Return [X, Y] of the center of cell containing provided text 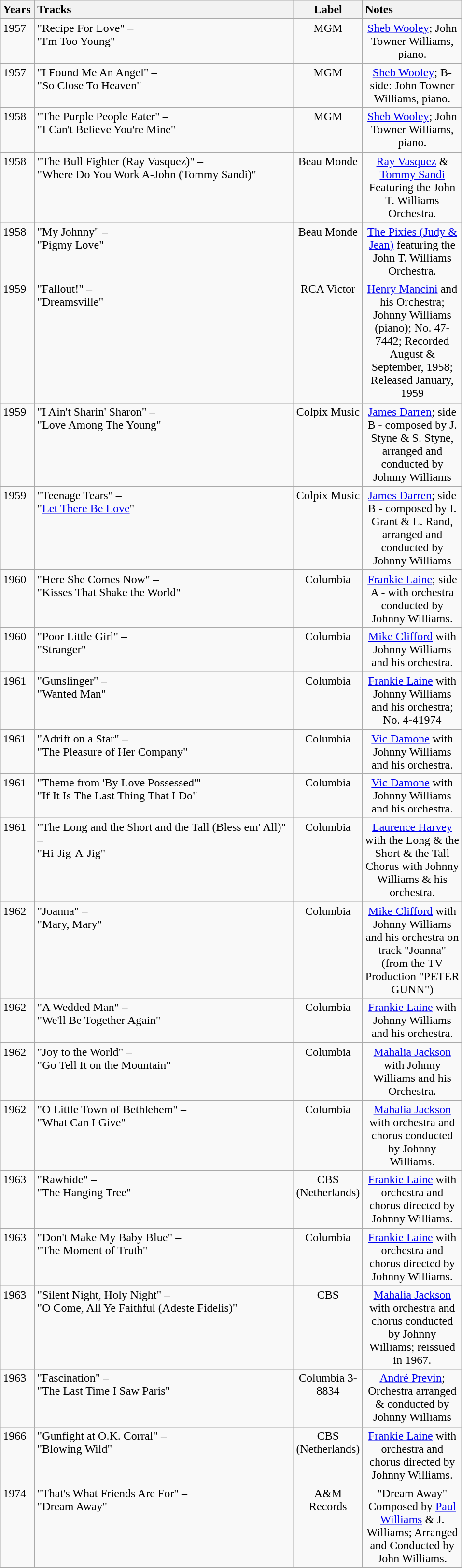
"The Long and the Short and the Tall (Bless em' All)" –"Hi-Jig-A-Jig" [164, 860]
Frankie Laine with Johnny Williams and his orchestra. [412, 1021]
"Dream Away" Composed by Paul Williams & J. Williams; Arranged and Conducted by John Williams. [412, 1526]
"Gunfight at O.K. Corral" –"Blowing Wild" [164, 1455]
Mahalia Jackson with orchestra and chorus conducted by Johnny Williams; reissued in 1967. [412, 1328]
Mike Clifford with Johnny Williams and his orchestra. [412, 649]
Sheb Wooley; B-side: John Towner Williams, piano. [412, 85]
Label [328, 10]
A&M Records [328, 1526]
Mahalia Jackson with Johnny Williams and his Orchestra. [412, 1072]
"Here She Comes Now" –"Kisses That Shake the World" [164, 599]
Columbia 3-8834 [328, 1398]
"Don't Make My Baby Blue" –"The Moment of Truth" [164, 1257]
"Recipe For Love" –"I'm Too Young" [164, 41]
Years [17, 10]
"Theme from 'By Love Possessed'" –"If It Is The Last Thing That I Do" [164, 796]
"The Bull Fighter (Ray Vasquez)" –"Where Do You Work A-John (Tommy Sandi)" [164, 187]
"I Ain't Sharin' Sharon" –"Love Among The Young" [164, 444]
CBS [328, 1328]
Mahalia Jackson with orchestra and chorus conducted by Johnny Williams. [412, 1135]
"Silent Night, Holy Night" –"O Come, All Ye Faithful (Adeste Fidelis)" [164, 1328]
"Rawhide" –"The Hanging Tree" [164, 1199]
"Poor Little Girl" –"Stranger" [164, 649]
"Teenage Tears" –"Let There Be Love" [164, 528]
The Pixies (Judy & Jean) featuring the John T. Williams Orchestra. [412, 251]
"Joanna" –"Mary, Mary" [164, 950]
James Darren; side B - composed by I. Grant & L. Rand, arranged and conducted by Johnny Williams [412, 528]
"The Purple People Eater" –"I Can't Believe You're Mine" [164, 130]
"Adrift on a Star" –"The Pleasure of Her Company" [164, 751]
"That's What Friends Are For" –"Dream Away" [164, 1526]
"I Found Me An Angel" –"So Close To Heaven" [164, 85]
Mike Clifford with Johnny Williams and his orchestra on track "Joanna" (from the TV Production "PETER GUNN") [412, 950]
"Gunslinger" –"Wanted Man" [164, 700]
Tracks [164, 10]
"My Johnny" –"Pigmy Love" [164, 251]
"O Little Town of Bethlehem" –"What Can I Give" [164, 1135]
Ray Vasquez & Tommy Sandi Featuring the John T. Williams Orchestra. [412, 187]
"Fallout!" –"Dreamsville" [164, 341]
Henry Mancini and his Orchestra; Johnny Williams (piano); No. 47-7442; Recorded August & September, 1958; Released January, 1959 [412, 341]
"Joy to the World" –"Go Tell It on the Mountain" [164, 1072]
RCA Victor [328, 341]
James Darren; side B - composed by J. Styne & S. Styne, arranged and conducted by Johnny Williams [412, 444]
Laurence Harvey with the Long & the Short & the Tall Chorus with Johnny Williams & his orchestra. [412, 860]
André Previn; Orchestra arranged & conducted by Johnny Williams [412, 1398]
Notes [412, 10]
Frankie Laine with Johnny Williams and his orchestra; No. 4-41974 [412, 700]
"A Wedded Man" –"We'll Be Together Again" [164, 1021]
1974 [17, 1526]
Frankie Laine; side A - with orchestra conducted by Johnny Williams. [412, 599]
"Fascination" –"The Last Time I Saw Paris" [164, 1398]
1966 [17, 1455]
